Provide the [X, Y] coordinate of the cell's center where the given text is located.  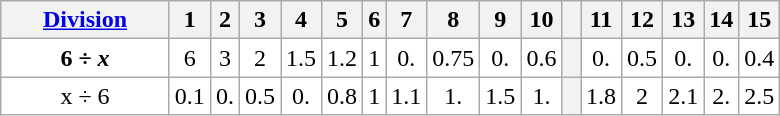
x ÷ 6 [86, 96]
0.8 [342, 96]
12 [642, 20]
15 [760, 20]
2. [722, 96]
11 [600, 20]
4 [300, 20]
1.2 [342, 58]
6 ÷ x [86, 58]
Division [86, 20]
0.1 [190, 96]
0.75 [454, 58]
10 [542, 20]
13 [684, 20]
9 [500, 20]
1.1 [406, 96]
8 [454, 20]
2.5 [760, 96]
1.8 [600, 96]
0.6 [542, 58]
0.4 [760, 58]
5 [342, 20]
2.1 [684, 96]
14 [722, 20]
7 [406, 20]
